Provide the [X, Y] coordinate of the cell's center where the given text is located.  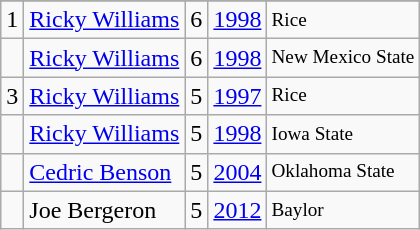
2012 [238, 210]
2004 [238, 172]
Baylor [343, 210]
Cedric Benson [104, 172]
Joe Bergeron [104, 210]
3 [12, 96]
Oklahoma State [343, 172]
1997 [238, 96]
Iowa State [343, 134]
1 [12, 20]
New Mexico State [343, 58]
